Search for the cell housing the specified text and yield its [X, Y] center coordinate. 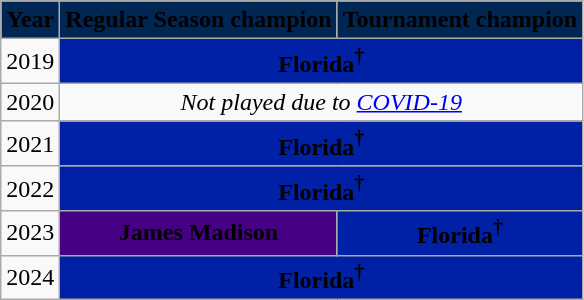
2022 [30, 188]
2020 [30, 102]
Regular Season champion [198, 20]
Year [30, 20]
Not played due to COVID-19 [322, 102]
2019 [30, 62]
Tournament champion [460, 20]
James Madison [198, 234]
2021 [30, 144]
2024 [30, 278]
2023 [30, 234]
